For the text-containing cell, return its midpoint in [x, y] coordinate format. 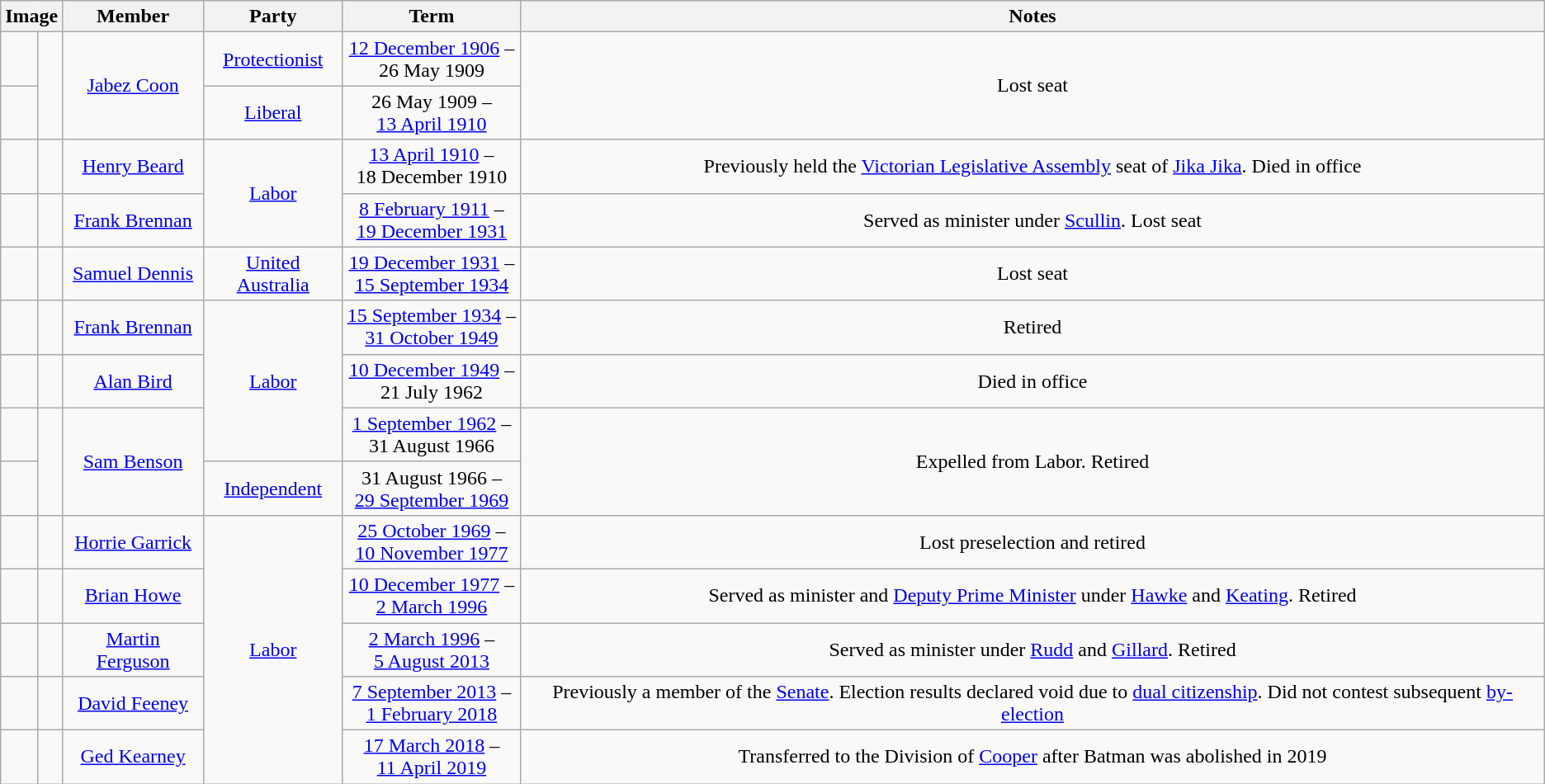
19 December 1931 –15 September 1934 [432, 274]
Member [134, 17]
Lost preselection and retired [1032, 541]
Sam Benson [134, 461]
1 September 1962 –31 August 1966 [432, 434]
26 May 1909 –13 April 1910 [432, 112]
Served as minister and Deputy Prime Minister under Hawke and Keating. Retired [1032, 596]
Served as minister under Scullin. Lost seat [1032, 220]
8 February 1911 –19 December 1931 [432, 220]
Served as minister under Rudd and Gillard. Retired [1032, 649]
Retired [1032, 327]
Notes [1032, 17]
David Feeney [134, 703]
Previously a member of the Senate. Election results declared void due to dual citizenship. Did not contest subsequent by-election [1032, 703]
Horrie Garrick [134, 541]
Previously held the Victorian Legislative Assembly seat of Jika Jika. Died in office [1032, 167]
10 December 1977 –2 March 1996 [432, 596]
15 September 1934 –31 October 1949 [432, 327]
Term [432, 17]
13 April 1910 –18 December 1910 [432, 167]
12 December 1906 –26 May 1909 [432, 59]
Died in office [1032, 381]
Liberal [272, 112]
17 March 2018 –11 April 2019 [432, 758]
Martin Ferguson [134, 649]
Image [31, 17]
United Australia [272, 274]
Alan Bird [134, 381]
Ged Kearney [134, 758]
Party [272, 17]
31 August 1966 –29 September 1969 [432, 489]
2 March 1996 –5 August 2013 [432, 649]
7 September 2013 –1 February 2018 [432, 703]
Protectionist [272, 59]
Brian Howe [134, 596]
Transferred to the Division of Cooper after Batman was abolished in 2019 [1032, 758]
25 October 1969 –10 November 1977 [432, 541]
Expelled from Labor. Retired [1032, 461]
10 December 1949 –21 July 1962 [432, 381]
Samuel Dennis [134, 274]
Independent [272, 489]
Jabez Coon [134, 86]
Henry Beard [134, 167]
